For the text-containing cell, return its midpoint in (x, y) coordinate format. 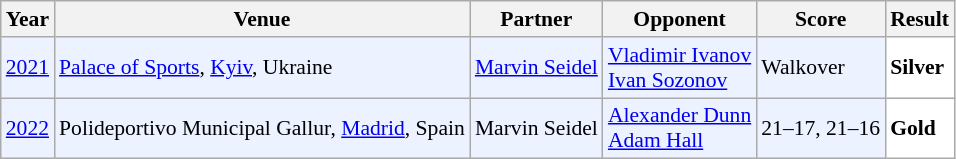
Year (28, 19)
2022 (28, 128)
Walkover (820, 68)
Alexander Dunn Adam Hall (680, 128)
Partner (536, 19)
21–17, 21–16 (820, 128)
Vladimir Ivanov Ivan Sozonov (680, 68)
Polideportivo Municipal Gallur, Madrid, Spain (262, 128)
Score (820, 19)
Result (920, 19)
2021 (28, 68)
Opponent (680, 19)
Palace of Sports, Kyiv, Ukraine (262, 68)
Venue (262, 19)
Silver (920, 68)
Gold (920, 128)
